Extract the [X, Y] coordinate from the center of the cell holding the provided text.  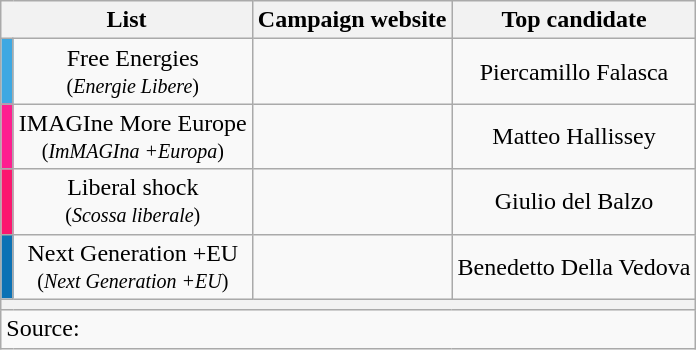
Giulio del Balzo [574, 202]
Source: [348, 329]
IMAGIne More Europe(ImMAGIna +Europa) [132, 136]
List [127, 20]
Top candidate [574, 20]
Next Generation +EU(Next Generation +EU) [132, 266]
Free Energies(Energie Libere) [132, 72]
Matteo Hallissey [574, 136]
Piercamillo Falasca [574, 72]
Benedetto Della Vedova [574, 266]
Campaign website [352, 20]
Liberal shock(Scossa liberale) [132, 202]
